Find where the given text appears and provide that cell's center as (X, Y) coordinate. 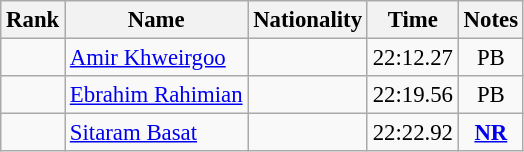
Notes (490, 20)
Ebrahim Rahimian (156, 95)
Time (412, 20)
Sitaram Basat (156, 133)
22:19.56 (412, 95)
Name (156, 20)
Amir Khweirgoo (156, 58)
22:12.27 (412, 58)
Nationality (308, 20)
NR (490, 133)
22:22.92 (412, 133)
Rank (33, 20)
